Determine the (x, y) coordinate at the center of the cell enclosing the given text.  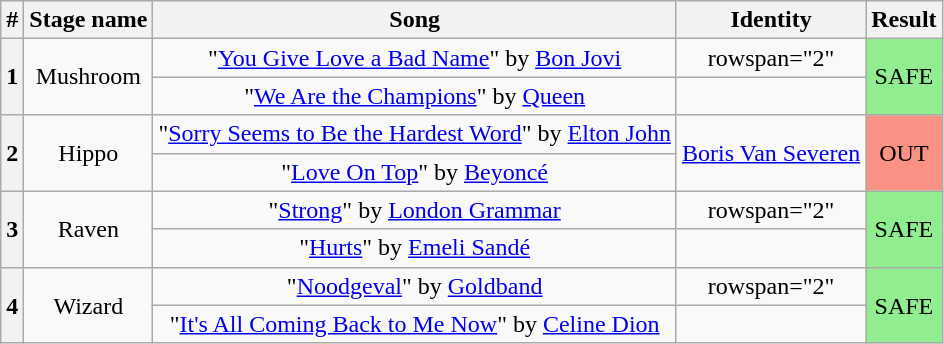
"Strong" by London Grammar (415, 210)
"We Are the Champions" by Queen (415, 96)
Result (904, 20)
"Love On Top" by Beyoncé (415, 172)
"It's All Coming Back to Me Now" by Celine Dion (415, 324)
"You Give Love a Bad Name" by Bon Jovi (415, 58)
"Hurts" by Emeli Sandé (415, 248)
# (12, 20)
OUT (904, 153)
Raven (88, 229)
Song (415, 20)
4 (12, 305)
Mushroom (88, 77)
1 (12, 77)
"Noodgeval" by Goldband (415, 286)
Wizard (88, 305)
Hippo (88, 153)
Boris Van Severen (770, 153)
Stage name (88, 20)
Identity (770, 20)
"Sorry Seems to Be the Hardest Word" by Elton John (415, 134)
3 (12, 229)
2 (12, 153)
